Scan for the cell matching the given text and deliver its (x, y) coordinate at center. 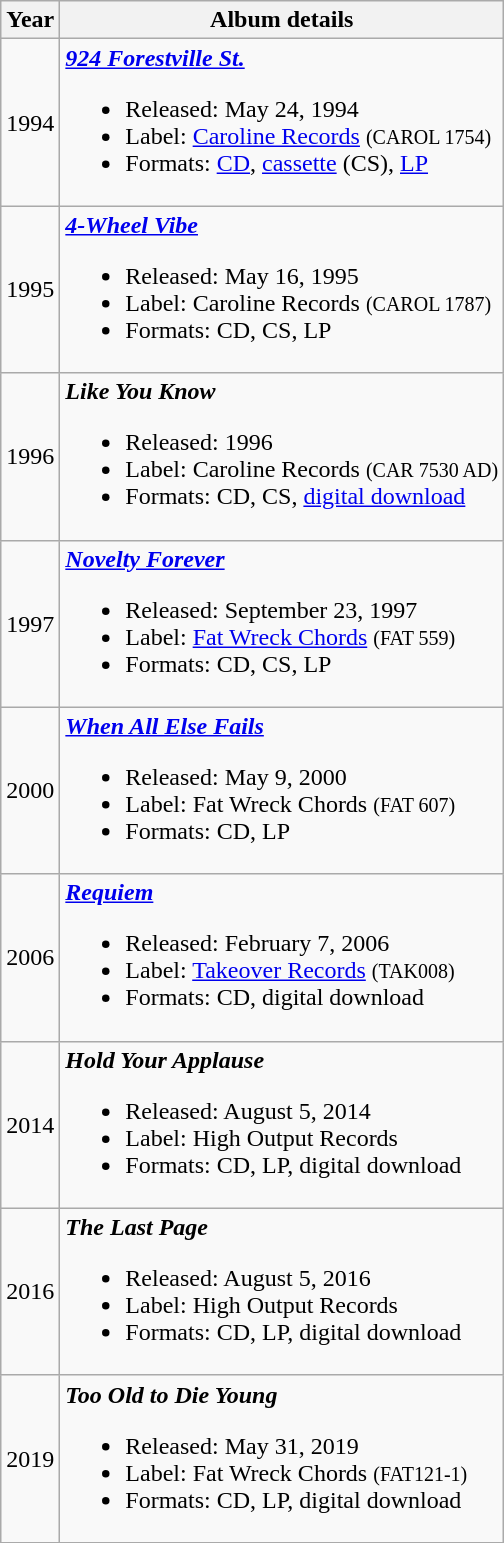
2006 (30, 958)
1994 (30, 122)
Too Old to Die YoungReleased: May 31, 2019Label: Fat Wreck Chords (FAT121-1)Formats: CD, LP, digital download (282, 1458)
RequiemReleased: February 7, 2006Label: Takeover Records (TAK008)Formats: CD, digital download (282, 958)
1997 (30, 624)
Hold Your ApplauseReleased: August 5, 2014Label: High Output RecordsFormats: CD, LP, digital download (282, 1124)
4-Wheel VibeReleased: May 16, 1995Label: Caroline Records (CAROL 1787)Formats: CD, CS, LP (282, 290)
The Last PageReleased: August 5, 2016Label: High Output RecordsFormats: CD, LP, digital download (282, 1292)
Year (30, 20)
2000 (30, 790)
Novelty ForeverReleased: September 23, 1997Label: Fat Wreck Chords (FAT 559)Formats: CD, CS, LP (282, 624)
1995 (30, 290)
2014 (30, 1124)
2016 (30, 1292)
2019 (30, 1458)
Like You KnowReleased: 1996Label: Caroline Records (CAR 7530 AD)Formats: CD, CS, digital download (282, 456)
1996 (30, 456)
924 Forestville St.Released: May 24, 1994Label: Caroline Records (CAROL 1754)Formats: CD, cassette (CS), LP (282, 122)
When All Else FailsReleased: May 9, 2000Label: Fat Wreck Chords (FAT 607)Formats: CD, LP (282, 790)
Album details (282, 20)
